Detect which cell encompasses the target text, then output its (x, y) center coordinate. 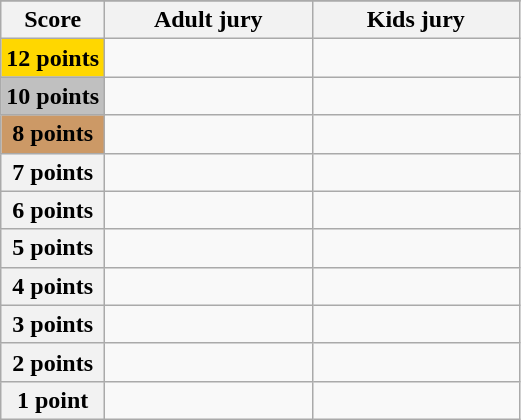
8 points (53, 134)
4 points (53, 286)
Adult jury (209, 20)
5 points (53, 248)
Kids jury (416, 20)
Score (53, 20)
10 points (53, 96)
7 points (53, 172)
6 points (53, 210)
1 point (53, 400)
2 points (53, 362)
12 points (53, 58)
3 points (53, 324)
